Scan for the cell matching the given text and deliver its [X, Y] coordinate at center. 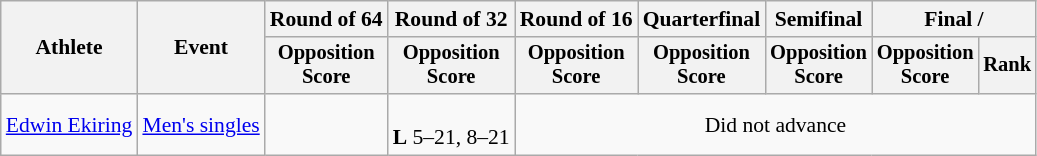
Quarterfinal [702, 19]
Edwin Ekiring [70, 124]
Round of 64 [326, 19]
Final / [954, 19]
Men's singles [200, 124]
Round of 16 [576, 19]
Event [200, 48]
Rank [1007, 66]
Round of 32 [452, 19]
L 5–21, 8–21 [452, 124]
Athlete [70, 48]
Did not advance [776, 124]
Semifinal [818, 19]
